Determine the [x, y] coordinate at the center of the cell enclosing the given text.  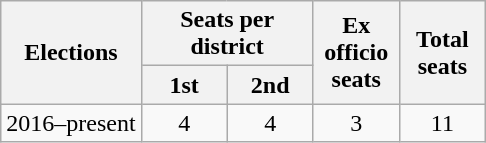
3 [356, 123]
2nd [270, 85]
11 [442, 123]
Ex officio seats [356, 52]
Elections [71, 52]
2016–present [71, 123]
1st [184, 85]
Seats per district [227, 34]
Total seats [442, 52]
